Determine the [x, y] coordinate at the center of the cell enclosing the given text.  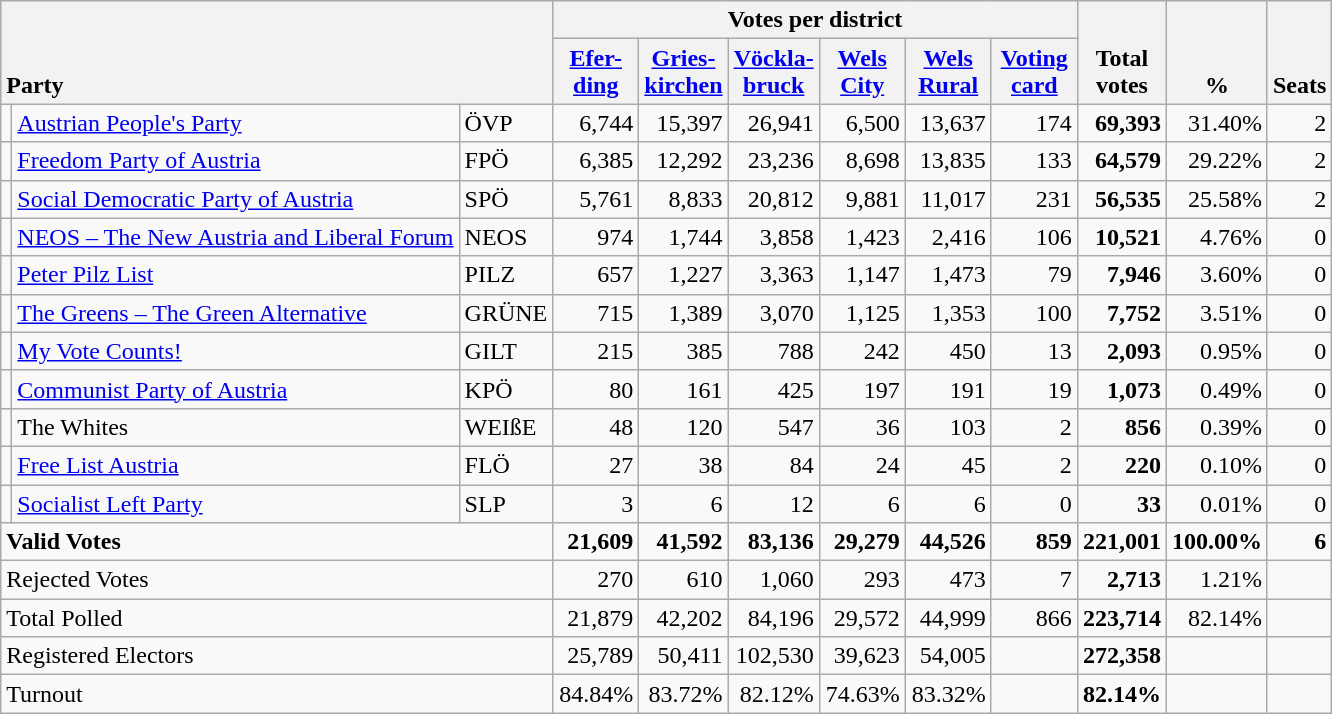
Vöckla-bruck [774, 72]
1,125 [862, 313]
0.49% [1216, 389]
WEIßE [506, 427]
15,397 [684, 123]
6,500 [862, 123]
Rejected Votes [277, 580]
1.21% [1216, 580]
385 [684, 351]
1,389 [684, 313]
33 [1122, 503]
3 [596, 503]
FLÖ [506, 465]
103 [948, 427]
610 [684, 580]
866 [1034, 618]
Peter Pilz List [236, 275]
7 [1034, 580]
788 [774, 351]
29,279 [862, 542]
6,744 [596, 123]
GILT [506, 351]
Turnout [277, 694]
293 [862, 580]
106 [1034, 237]
21,879 [596, 618]
Registered Electors [277, 656]
1,744 [684, 237]
SLP [506, 503]
1,423 [862, 237]
29,572 [862, 618]
GRÜNE [506, 313]
Party [277, 52]
1,473 [948, 275]
657 [596, 275]
473 [948, 580]
12,292 [684, 161]
WelsRural [948, 72]
39,623 [862, 656]
242 [862, 351]
3,363 [774, 275]
Efer-ding [596, 72]
KPÖ [506, 389]
3.51% [1216, 313]
PILZ [506, 275]
44,526 [948, 542]
19 [1034, 389]
425 [774, 389]
0.10% [1216, 465]
36 [862, 427]
Gries-kirchen [684, 72]
Total Polled [277, 618]
1,073 [1122, 389]
0.95% [1216, 351]
2,093 [1122, 351]
Freedom Party of Austria [236, 161]
Social Democratic Party of Austria [236, 199]
13 [1034, 351]
Valid Votes [277, 542]
5,761 [596, 199]
6,385 [596, 161]
715 [596, 313]
102,530 [774, 656]
83,136 [774, 542]
80 [596, 389]
24 [862, 465]
11,017 [948, 199]
174 [1034, 123]
The Whites [236, 427]
84,196 [774, 618]
79 [1034, 275]
270 [596, 580]
221,001 [1122, 542]
54,005 [948, 656]
20,812 [774, 199]
23,236 [774, 161]
856 [1122, 427]
1,147 [862, 275]
13,637 [948, 123]
Seats [1299, 52]
133 [1034, 161]
859 [1034, 542]
FPÖ [506, 161]
10,521 [1122, 237]
74.63% [862, 694]
64,579 [1122, 161]
547 [774, 427]
Socialist Left Party [236, 503]
My Vote Counts! [236, 351]
% [1216, 52]
1,353 [948, 313]
21,609 [596, 542]
120 [684, 427]
12 [774, 503]
ÖVP [506, 123]
450 [948, 351]
29.22% [1216, 161]
161 [684, 389]
Free List Austria [236, 465]
100.00% [1216, 542]
82.12% [774, 694]
Votes per district [816, 20]
Totalvotes [1122, 52]
56,535 [1122, 199]
83.72% [684, 694]
8,698 [862, 161]
Austrian People's Party [236, 123]
100 [1034, 313]
84.84% [596, 694]
83.32% [948, 694]
50,411 [684, 656]
231 [1034, 199]
13,835 [948, 161]
223,714 [1122, 618]
25.58% [1216, 199]
1,060 [774, 580]
7,752 [1122, 313]
NEOS – The New Austria and Liberal Forum [236, 237]
8,833 [684, 199]
WelsCity [862, 72]
2,713 [1122, 580]
7,946 [1122, 275]
NEOS [506, 237]
31.40% [1216, 123]
41,592 [684, 542]
9,881 [862, 199]
26,941 [774, 123]
220 [1122, 465]
84 [774, 465]
0.39% [1216, 427]
974 [596, 237]
3.60% [1216, 275]
3,858 [774, 237]
69,393 [1122, 123]
4.76% [1216, 237]
2,416 [948, 237]
3,070 [774, 313]
197 [862, 389]
25,789 [596, 656]
215 [596, 351]
SPÖ [506, 199]
45 [948, 465]
191 [948, 389]
38 [684, 465]
Votingcard [1034, 72]
1,227 [684, 275]
27 [596, 465]
48 [596, 427]
272,358 [1122, 656]
The Greens – The Green Alternative [236, 313]
0.01% [1216, 503]
42,202 [684, 618]
44,999 [948, 618]
Communist Party of Austria [236, 389]
